Pinpoint the cell where the given text exists, returning its (X, Y) midpoint coordinate. 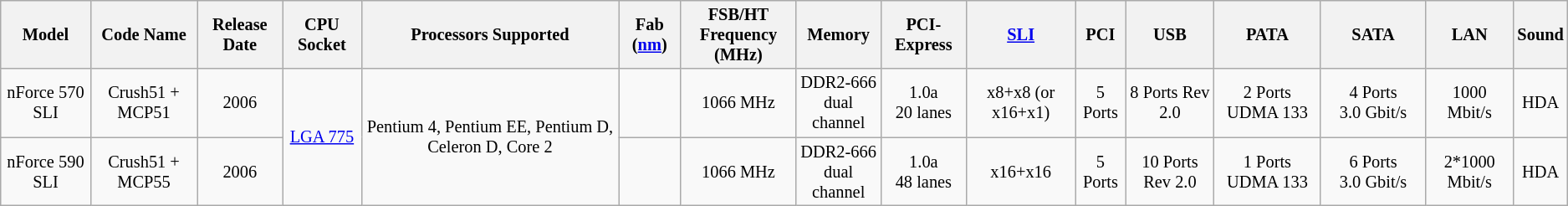
Crush51 + MCP51 (144, 103)
1.0a20 lanes (923, 103)
PCI-Express (923, 34)
6 Ports 3.0 Gbit/s (1373, 172)
Fab (nm) (650, 34)
2*1000 Mbit/s (1469, 172)
10 Ports Rev 2.0 (1170, 172)
1.0a48 lanes (923, 172)
8 Ports Rev 2.0 (1170, 103)
Processors Supported (490, 34)
2 Ports UDMA 133 (1268, 103)
FSB/HTFrequency (MHz) (738, 34)
nForce 590 SLI (45, 172)
1 Ports UDMA 133 (1268, 172)
PATA (1268, 34)
Pentium 4, Pentium EE, Pentium D, Celeron D, Core 2 (490, 137)
Sound (1540, 34)
nForce 570 SLI (45, 103)
PCI (1101, 34)
LAN (1469, 34)
CPU Socket (322, 34)
Release Date (240, 34)
x8+x8 (or x16+x1) (1021, 103)
1000 Mbit/s (1469, 103)
x16+x16 (1021, 172)
LGA 775 (322, 137)
SATA (1373, 34)
4 Ports 3.0 Gbit/s (1373, 103)
SLI (1021, 34)
Code Name (144, 34)
USB (1170, 34)
Memory (838, 34)
Model (45, 34)
Crush51 + MCP55 (144, 172)
